Search for the cell housing the specified text and yield its [x, y] center coordinate. 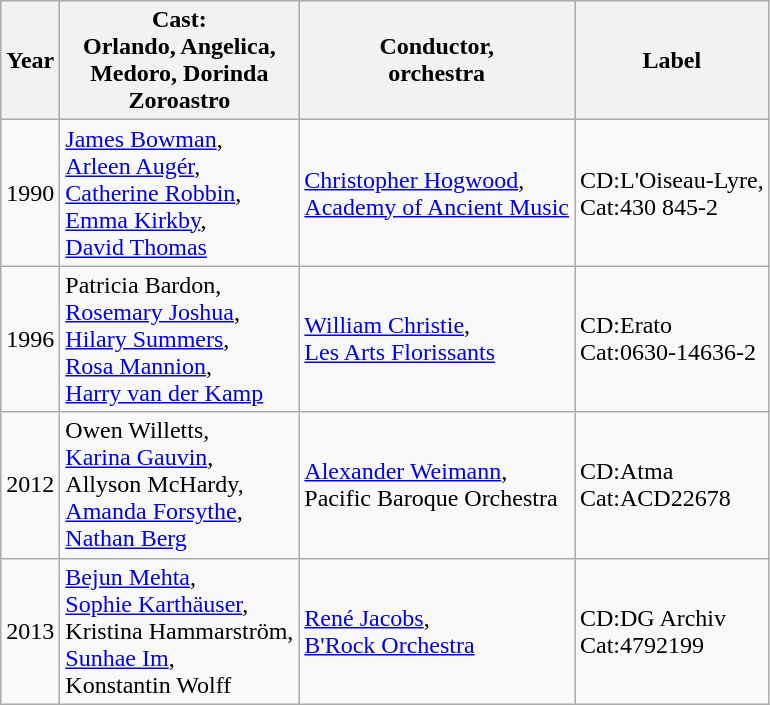
1996 [30, 339]
Label [672, 60]
Conductor,orchestra [437, 60]
CD:DG ArchivCat:4792199 [672, 631]
Bejun Mehta,Sophie Karthäuser,Kristina Hammarström,Sunhae Im,Konstantin Wolff [180, 631]
2013 [30, 631]
Cast:Orlando, Angelica, Medoro, DorindaZoroastro [180, 60]
CD:AtmaCat:ACD22678 [672, 485]
2012 [30, 485]
CD:L'Oiseau-Lyre,Cat:430 845-2 [672, 193]
1990 [30, 193]
CD:EratoCat:0630-14636-2 [672, 339]
Alexander Weimann,Pacific Baroque Orchestra [437, 485]
Year [30, 60]
James Bowman,Arleen Augér,Catherine Robbin,Emma Kirkby,David Thomas [180, 193]
Owen Willetts,Karina Gauvin,Allyson McHardy,Amanda Forsythe,Nathan Berg [180, 485]
Christopher Hogwood,Academy of Ancient Music [437, 193]
William Christie,Les Arts Florissants [437, 339]
Patricia Bardon,Rosemary Joshua,Hilary Summers,Rosa Mannion,Harry van der Kamp [180, 339]
René Jacobs,B'Rock Orchestra [437, 631]
